From the cell containing the given text, extract its center point as [X, Y] coordinate. 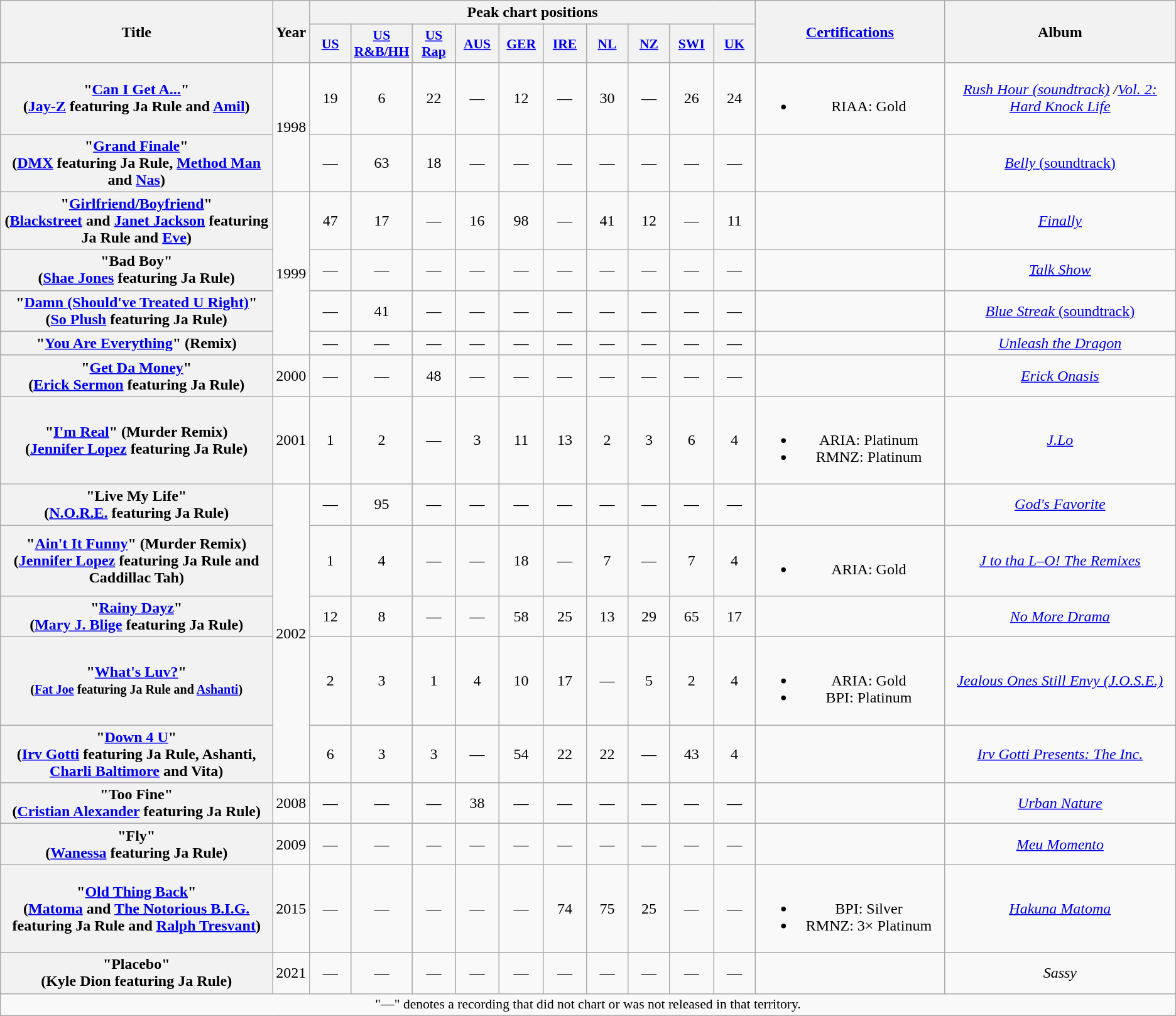
47 [330, 221]
USR&B/HH [382, 44]
No More Drama [1060, 617]
Meu Momento [1060, 844]
Urban Nature [1060, 803]
Album [1060, 31]
5 [649, 681]
75 [607, 909]
"What's Luv?"(Fat Joe featuring Ja Rule and Ashanti) [137, 681]
98 [521, 221]
Belly (soundtrack) [1060, 163]
Talk Show [1060, 270]
GER [521, 44]
54 [521, 754]
19 [330, 98]
"Can I Get A..."(Jay-Z featuring Ja Rule and Amil) [137, 98]
38 [477, 803]
63 [382, 163]
1998 [291, 127]
ARIA: Gold [851, 560]
"You Are Everything" (Remix) [137, 343]
30 [607, 98]
65 [691, 617]
2002 [291, 633]
Hakuna Matoma [1060, 909]
"Down 4 U"(Irv Gotti featuring Ja Rule, Ashanti, Charli Baltimore and Vita) [137, 754]
48 [433, 376]
"Grand Finale"(DMX featuring Ja Rule, Method Man and Nas) [137, 163]
AUS [477, 44]
"Girlfriend/Boyfriend"(Blackstreet and Janet Jackson featuring Ja Rule and Eve) [137, 221]
16 [477, 221]
Sassy [1060, 973]
SWI [691, 44]
"I'm Real" (Murder Remix)(Jennifer Lopez featuring Ja Rule) [137, 440]
"Damn (Should've Treated U Right)"(So Plush featuring Ja Rule) [137, 310]
74 [565, 909]
2015 [291, 909]
Certifications [851, 31]
NZ [649, 44]
2008 [291, 803]
43 [691, 754]
RIAA: Gold [851, 98]
"—" denotes a recording that did not chart or was not released in that territory. [588, 1005]
"Live My Life"(N.O.R.E. featuring Ja Rule) [137, 504]
ARIA: GoldBPI: Platinum [851, 681]
"Placebo"(Kyle Dion featuring Ja Rule) [137, 973]
"Fly"(Wanessa featuring Ja Rule) [137, 844]
USRap [433, 44]
"Rainy Dayz"(Mary J. Blige featuring Ja Rule) [137, 617]
Unleash the Dragon [1060, 343]
2000 [291, 376]
Jealous Ones Still Envy (J.O.S.E.) [1060, 681]
95 [382, 504]
BPI: SilverRMNZ: 3× Platinum [851, 909]
2009 [291, 844]
26 [691, 98]
NL [607, 44]
US [330, 44]
Rush Hour (soundtrack) /Vol. 2: Hard Knock Life [1060, 98]
"Ain't It Funny" (Murder Remix)(Jennifer Lopez featuring Ja Rule and Caddillac Tah) [137, 560]
2001 [291, 440]
24 [735, 98]
J to tha L–O! The Remixes [1060, 560]
Title [137, 31]
2021 [291, 973]
58 [521, 617]
"Bad Boy"(Shae Jones featuring Ja Rule) [137, 270]
8 [382, 617]
J.Lo [1060, 440]
Erick Onasis [1060, 376]
IRE [565, 44]
Year [291, 31]
Blue Streak (soundtrack) [1060, 310]
Irv Gotti Presents: The Inc. [1060, 754]
Peak chart positions [533, 13]
UK [735, 44]
God's Favorite [1060, 504]
29 [649, 617]
1999 [291, 273]
"Get Da Money"(Erick Sermon featuring Ja Rule) [137, 376]
"Too Fine"(Cristian Alexander featuring Ja Rule) [137, 803]
"Old Thing Back"(Matoma and The Notorious B.I.G. featuring Ja Rule and Ralph Tresvant) [137, 909]
10 [521, 681]
ARIA: PlatinumRMNZ: Platinum [851, 440]
Finally [1060, 221]
